For the text-containing cell, return its midpoint in [x, y] coordinate format. 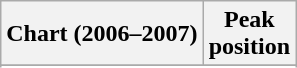
Peakposition [249, 34]
Chart (2006–2007) [102, 34]
